Find where the given text appears and provide that cell's center as [x, y] coordinate. 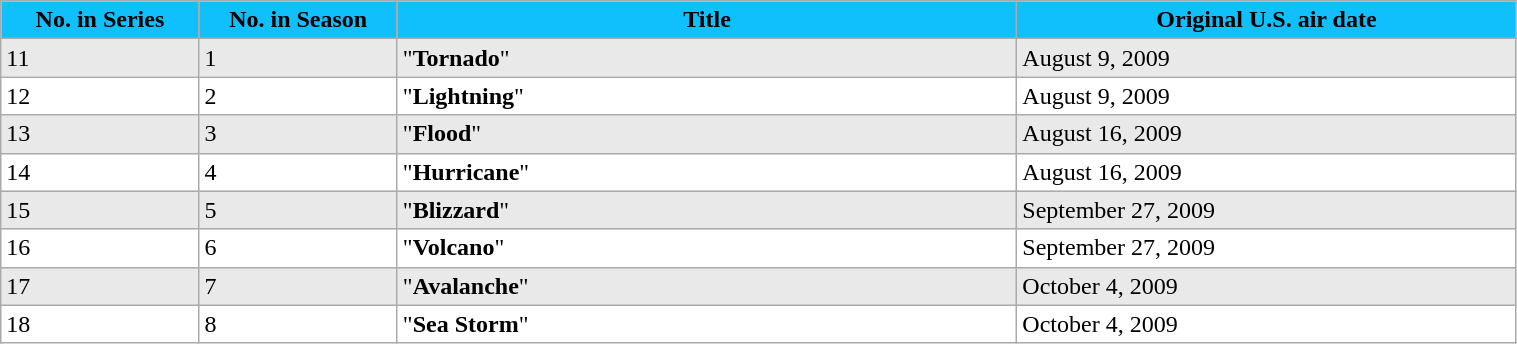
16 [100, 248]
5 [298, 210]
18 [100, 324]
8 [298, 324]
7 [298, 286]
"Tornado" [707, 58]
"Flood" [707, 134]
12 [100, 96]
No. in Season [298, 20]
Original U.S. air date [1266, 20]
3 [298, 134]
"Sea Storm" [707, 324]
2 [298, 96]
"Blizzard" [707, 210]
6 [298, 248]
"Lightning" [707, 96]
Title [707, 20]
13 [100, 134]
4 [298, 172]
"Avalanche" [707, 286]
14 [100, 172]
"Hurricane" [707, 172]
1 [298, 58]
17 [100, 286]
15 [100, 210]
No. in Series [100, 20]
11 [100, 58]
"Volcano" [707, 248]
